Pinpoint the cell where the given text exists, returning its [X, Y] midpoint coordinate. 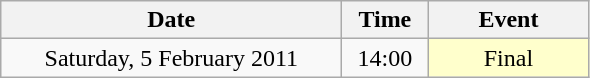
Final [508, 58]
14:00 [385, 58]
Date [172, 20]
Saturday, 5 February 2011 [172, 58]
Event [508, 20]
Time [385, 20]
